Search for the cell housing the specified text and yield its (x, y) center coordinate. 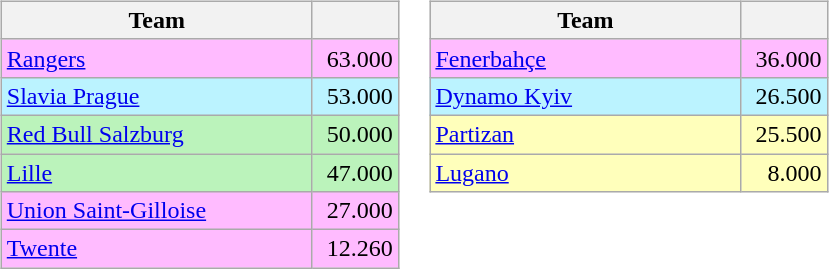
25.500 (784, 134)
63.000 (355, 58)
36.000 (784, 58)
Dynamo Kyiv (586, 96)
Fenerbahçe (586, 58)
Slavia Prague (156, 96)
Twente (156, 249)
26.500 (784, 96)
8.000 (784, 173)
50.000 (355, 134)
Union Saint-Gilloise (156, 211)
47.000 (355, 173)
Lugano (586, 173)
Red Bull Salzburg (156, 134)
53.000 (355, 96)
Rangers (156, 58)
12.260 (355, 249)
27.000 (355, 211)
Lille (156, 173)
Partizan (586, 134)
